Output the (x, y) coordinate of the center of the cell containing the given text.  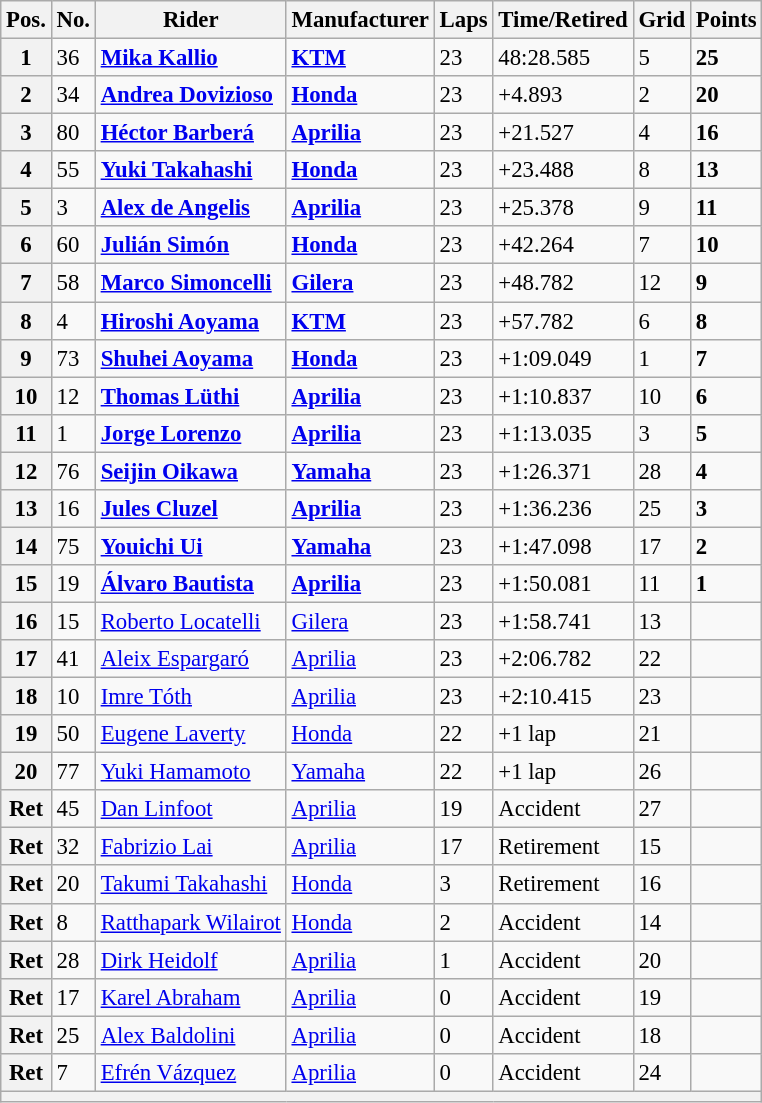
41 (73, 659)
21 (662, 734)
Grid (662, 20)
Time/Retired (563, 20)
Dirk Heidolf (190, 960)
Thomas Lüthi (190, 396)
Hiroshi Aoyama (190, 321)
+1:50.081 (563, 584)
Marco Simoncelli (190, 283)
55 (73, 170)
Imre Tóth (190, 697)
+1:36.236 (563, 509)
+23.488 (563, 170)
+42.264 (563, 245)
50 (73, 734)
+1:09.049 (563, 358)
Takumi Takahashi (190, 885)
Aleix Espargaró (190, 659)
Dan Linfoot (190, 809)
Andrea Dovizioso (190, 95)
Mika Kallio (190, 58)
+1:58.741 (563, 621)
+4.893 (563, 95)
Julián Simón (190, 245)
Laps (464, 20)
Youichi Ui (190, 546)
Rider (190, 20)
76 (73, 471)
+1:26.371 (563, 471)
No. (73, 20)
Yuki Takahashi (190, 170)
80 (73, 133)
60 (73, 245)
+25.378 (563, 208)
+1:47.098 (563, 546)
34 (73, 95)
+2:06.782 (563, 659)
Points (726, 20)
Shuhei Aoyama (190, 358)
Héctor Barberá (190, 133)
Jorge Lorenzo (190, 433)
73 (73, 358)
75 (73, 546)
26 (662, 772)
Ratthapark Wilairot (190, 922)
Pos. (26, 20)
Efrén Vázquez (190, 1073)
+1:13.035 (563, 433)
Alex Baldolini (190, 1035)
+1:10.837 (563, 396)
58 (73, 283)
Seijin Oikawa (190, 471)
Jules Cluzel (190, 509)
Fabrizio Lai (190, 847)
Alex de Angelis (190, 208)
+2:10.415 (563, 697)
+48.782 (563, 283)
24 (662, 1073)
Roberto Locatelli (190, 621)
Karel Abraham (190, 997)
+21.527 (563, 133)
Yuki Hamamoto (190, 772)
Eugene Laverty (190, 734)
77 (73, 772)
Álvaro Bautista (190, 584)
27 (662, 809)
32 (73, 847)
Manufacturer (360, 20)
36 (73, 58)
45 (73, 809)
+57.782 (563, 321)
48:28.585 (563, 58)
